From the cell containing the given text, extract its center point as [X, Y] coordinate. 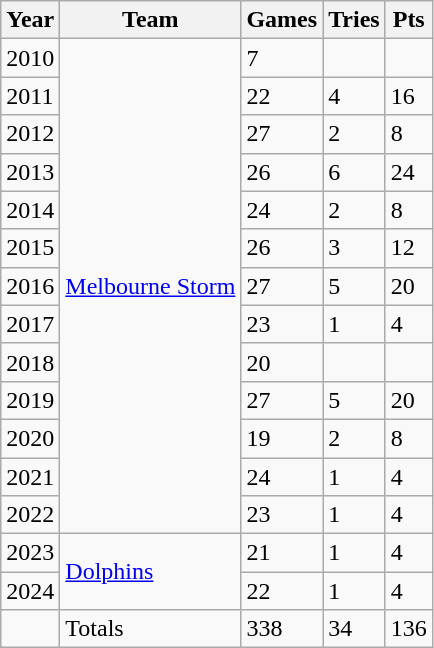
16 [408, 96]
Tries [354, 20]
2024 [30, 591]
2016 [30, 286]
Year [30, 20]
338 [282, 629]
Pts [408, 20]
Dolphins [150, 572]
2011 [30, 96]
2019 [30, 400]
Melbourne Storm [150, 286]
Team [150, 20]
2022 [30, 515]
Games [282, 20]
Totals [150, 629]
2020 [30, 438]
2014 [30, 210]
2010 [30, 58]
12 [408, 248]
2015 [30, 248]
3 [354, 248]
21 [282, 553]
2021 [30, 477]
7 [282, 58]
34 [354, 629]
2017 [30, 324]
2012 [30, 134]
2013 [30, 172]
136 [408, 629]
6 [354, 172]
2023 [30, 553]
19 [282, 438]
2018 [30, 362]
